Provide the (X, Y) coordinate of the cell's center where the given text is located.  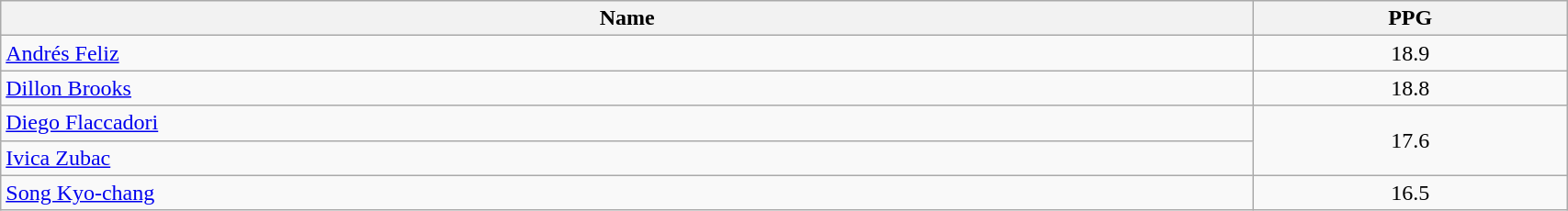
Song Kyo-chang (627, 193)
17.6 (1411, 140)
16.5 (1411, 193)
Dillon Brooks (627, 88)
Diego Flaccadori (627, 123)
Name (627, 18)
18.9 (1411, 53)
PPG (1411, 18)
18.8 (1411, 88)
Ivica Zubac (627, 158)
Andrés Feliz (627, 53)
